Scan for the cell matching the given text and deliver its [X, Y] coordinate at center. 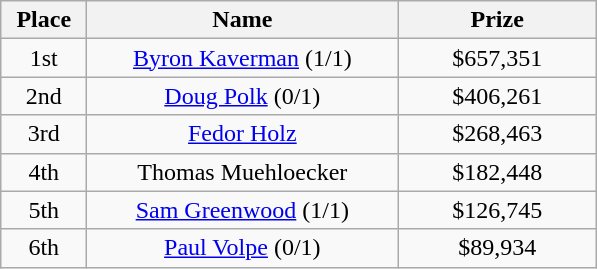
Thomas Muehloecker [242, 172]
Prize [498, 20]
2nd [44, 96]
Name [242, 20]
1st [44, 58]
Fedor Holz [242, 134]
$657,351 [498, 58]
$89,934 [498, 248]
Byron Kaverman (1/1) [242, 58]
Sam Greenwood (1/1) [242, 210]
Place [44, 20]
4th [44, 172]
$406,261 [498, 96]
$126,745 [498, 210]
$182,448 [498, 172]
3rd [44, 134]
6th [44, 248]
5th [44, 210]
Paul Volpe (0/1) [242, 248]
$268,463 [498, 134]
Doug Polk (0/1) [242, 96]
